For the text-containing cell, return its midpoint in (x, y) coordinate format. 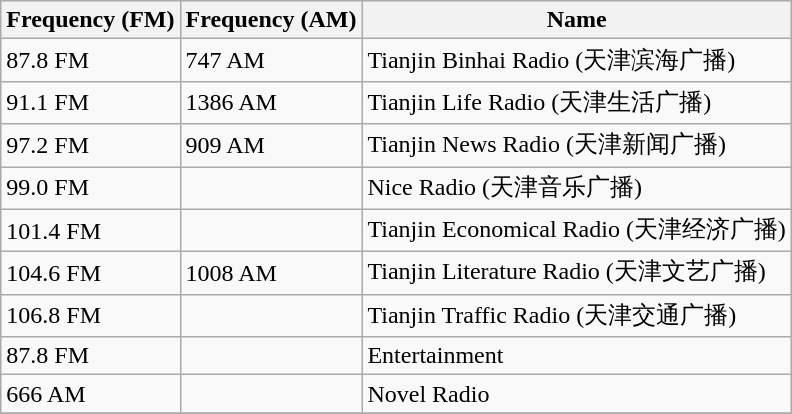
Novel Radio (576, 394)
91.1 FM (90, 102)
Tianjin Life Radio (天津生活广播) (576, 102)
1008 AM (271, 274)
Name (576, 20)
106.8 FM (90, 316)
1386 AM (271, 102)
Tianjin Binhai Radio (天津滨海广播) (576, 60)
101.4 FM (90, 230)
Nice Radio (天津音乐广播) (576, 188)
909 AM (271, 146)
Entertainment (576, 356)
747 AM (271, 60)
Tianjin News Radio (天津新闻广播) (576, 146)
97.2 FM (90, 146)
104.6 FM (90, 274)
Frequency (FM) (90, 20)
Tianjin Economical Radio (天津经济广播) (576, 230)
Frequency (AM) (271, 20)
Tianjin Literature Radio (天津文艺广播) (576, 274)
666 AM (90, 394)
99.0 FM (90, 188)
Tianjin Traffic Radio (天津交通广播) (576, 316)
